Return [X, Y] of the center of cell containing provided text 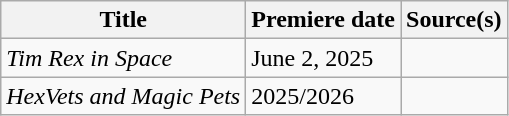
Tim Rex in Space [124, 58]
Premiere date [324, 20]
June 2, 2025 [324, 58]
Title [124, 20]
HexVets and Magic Pets [124, 96]
Source(s) [454, 20]
2025/2026 [324, 96]
